Determine the (X, Y) coordinate at the center of the cell enclosing the given text.  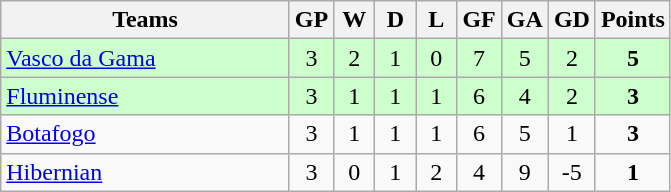
9 (524, 172)
Fluminense (146, 96)
GA (524, 20)
D (396, 20)
Teams (146, 20)
Points (632, 20)
Vasco da Gama (146, 58)
Botafogo (146, 134)
GP (311, 20)
-5 (572, 172)
7 (479, 58)
GD (572, 20)
Hibernian (146, 172)
W (354, 20)
L (436, 20)
GF (479, 20)
